Find where the given text appears and provide that cell's center as (x, y) coordinate. 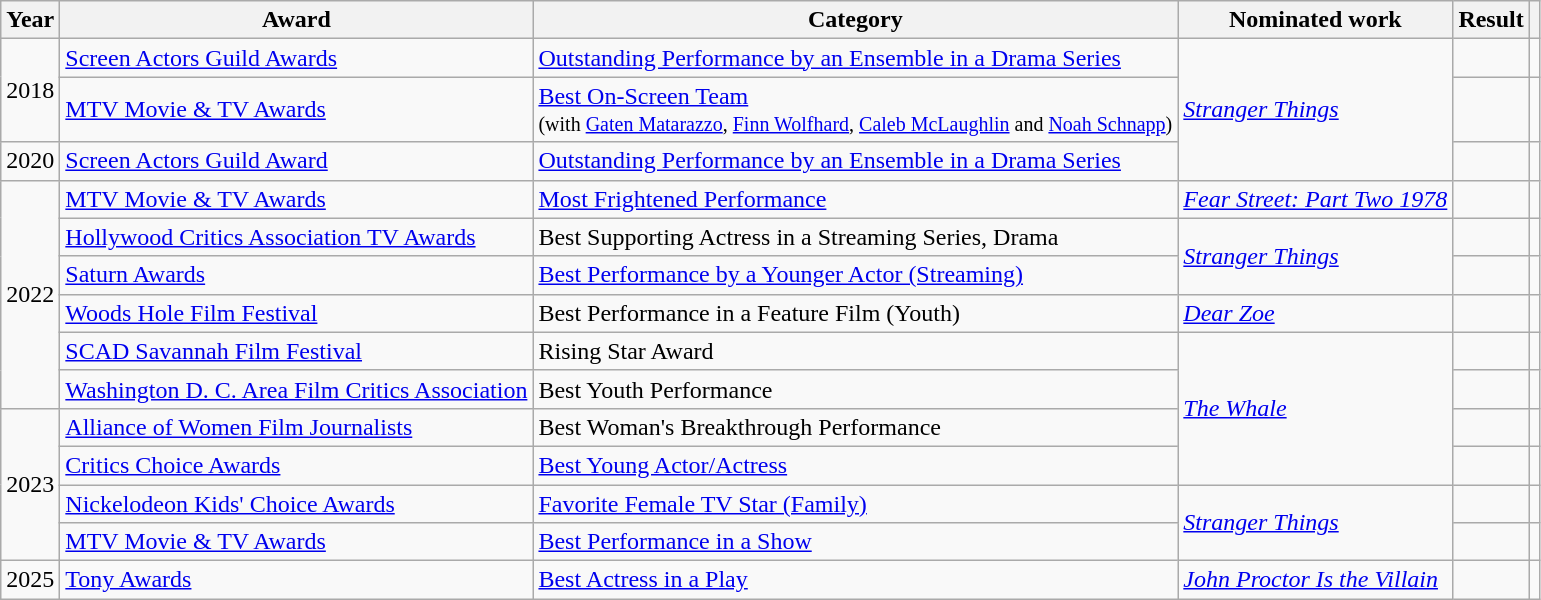
Best Supporting Actress in a Streaming Series, Drama (856, 237)
Best Actress in a Play (856, 580)
Woods Hole Film Festival (296, 313)
Category (856, 20)
Nominated work (1316, 20)
Dear Zoe (1316, 313)
Best Performance in a Feature Film (Youth) (856, 313)
Screen Actors Guild Award (296, 161)
Year (30, 20)
Best Woman's Breakthrough Performance (856, 427)
Saturn Awards (296, 275)
2020 (30, 161)
Best Performance in a Show (856, 542)
Rising Star Award (856, 351)
Washington D. C. Area Film Critics Association (296, 389)
2025 (30, 580)
Most Frightened Performance (856, 199)
Best Youth Performance (856, 389)
Fear Street: Part Two 1978 (1316, 199)
Best On-Screen Team (with Gaten Matarazzo, Finn Wolfhard, Caleb McLaughlin and Noah Schnapp) (856, 110)
Best Performance by a Younger Actor (Streaming) (856, 275)
John Proctor Is the Villain (1316, 580)
Best Young Actor/Actress (856, 465)
2018 (30, 90)
Alliance of Women Film Journalists (296, 427)
2022 (30, 294)
The Whale (1316, 408)
Tony Awards (296, 580)
Award (296, 20)
Favorite Female TV Star (Family) (856, 503)
Screen Actors Guild Awards (296, 58)
Nickelodeon Kids' Choice Awards (296, 503)
2023 (30, 484)
Hollywood Critics Association TV Awards (296, 237)
Result (1491, 20)
SCAD Savannah Film Festival (296, 351)
Critics Choice Awards (296, 465)
